From the cell containing the given text, extract its center point as [X, Y] coordinate. 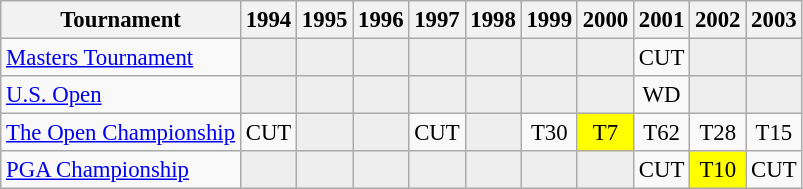
Tournament [121, 20]
T30 [549, 133]
2003 [774, 20]
1994 [268, 20]
2001 [661, 20]
T10 [718, 170]
WD [661, 95]
PGA Championship [121, 170]
T62 [661, 133]
1999 [549, 20]
2000 [605, 20]
T7 [605, 133]
T28 [718, 133]
1996 [381, 20]
U.S. Open [121, 95]
The Open Championship [121, 133]
T15 [774, 133]
1998 [493, 20]
Masters Tournament [121, 58]
1995 [325, 20]
2002 [718, 20]
1997 [437, 20]
